Identify which cell holds the provided text, then report its [x, y] central coordinate. 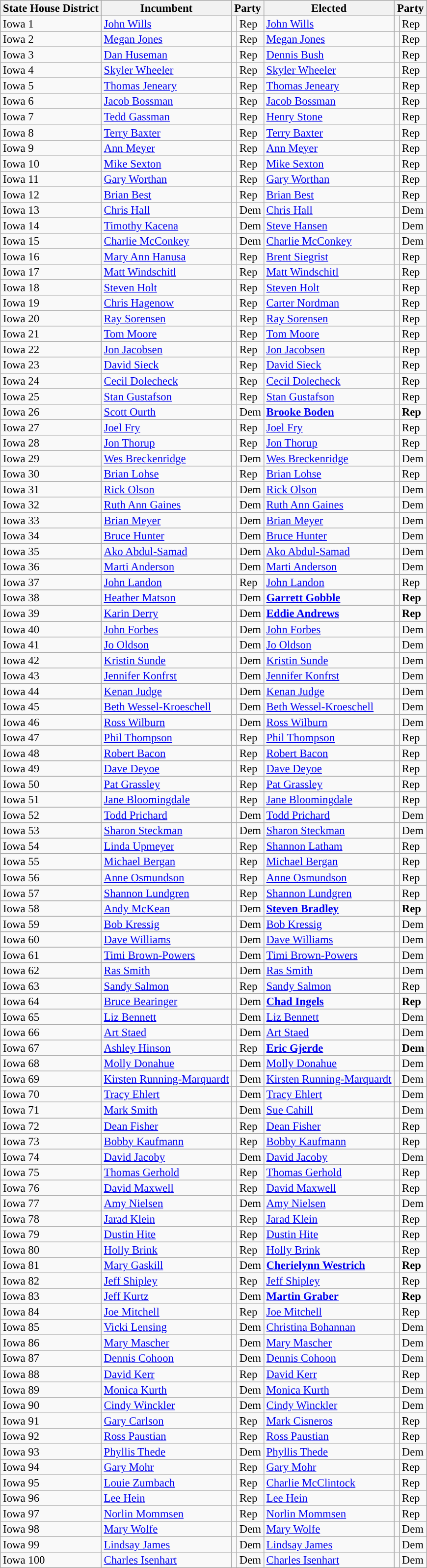
Iowa 62 [51, 971]
Iowa 47 [51, 738]
Iowa 27 [51, 427]
Iowa 42 [51, 660]
Iowa 67 [51, 1048]
Iowa 20 [51, 319]
Iowa 70 [51, 1094]
Iowa 35 [51, 552]
Iowa 95 [51, 1483]
Iowa 61 [51, 955]
Steven Bradley [329, 908]
Iowa 25 [51, 396]
Iowa 79 [51, 1234]
Iowa 33 [51, 521]
Iowa 69 [51, 1079]
Charlie McClintock [329, 1483]
Dan Huseman [166, 55]
Bruce Bearinger [166, 1002]
Iowa 7 [51, 117]
Iowa 10 [51, 164]
Karin Derry [166, 614]
Steve Hansen [329, 225]
Iowa 44 [51, 691]
Iowa 75 [51, 1172]
Iowa 40 [51, 629]
Iowa 4 [51, 70]
Iowa 14 [51, 225]
Iowa 1 [51, 24]
Iowa 71 [51, 1110]
Iowa 90 [51, 1405]
Iowa 57 [51, 893]
Iowa 56 [51, 877]
Iowa 34 [51, 536]
Iowa 82 [51, 1281]
Iowa 85 [51, 1327]
Iowa 31 [51, 489]
Iowa 16 [51, 256]
Iowa 98 [51, 1529]
Iowa 83 [51, 1296]
Iowa 54 [51, 846]
Iowa 97 [51, 1514]
Iowa 21 [51, 334]
Heather Matson [166, 598]
Incumbent [166, 8]
Henry Stone [329, 117]
Ashley Hinson [166, 1048]
Iowa 72 [51, 1126]
Brooke Boden [329, 412]
Iowa 26 [51, 412]
Iowa 32 [51, 505]
Tedd Gassman [166, 117]
Iowa 84 [51, 1312]
Iowa 74 [51, 1157]
Iowa 86 [51, 1343]
Iowa 96 [51, 1498]
Iowa 30 [51, 474]
Iowa 81 [51, 1265]
Iowa 17 [51, 272]
Iowa 78 [51, 1219]
Iowa 37 [51, 583]
Chad Ingels [329, 1002]
Iowa 28 [51, 443]
Eddie Andrews [329, 614]
Mark Smith [166, 1110]
Iowa 13 [51, 210]
Christina Bohannan [329, 1327]
Iowa 12 [51, 195]
Iowa 58 [51, 908]
Iowa 76 [51, 1188]
Iowa 52 [51, 815]
Iowa 63 [51, 986]
Dennis Bush [329, 55]
Mark Cisneros [329, 1421]
Iowa 49 [51, 769]
Jeff Kurtz [166, 1296]
Timothy Kacena [166, 225]
Iowa 23 [51, 365]
Iowa 91 [51, 1421]
Iowa 80 [51, 1250]
Vicki Lensing [166, 1327]
Iowa 9 [51, 148]
Iowa 64 [51, 1002]
Iowa 18 [51, 288]
Iowa 45 [51, 707]
Iowa 88 [51, 1374]
Iowa 29 [51, 458]
Iowa 8 [51, 133]
Elected [329, 8]
State House District [51, 8]
Iowa 93 [51, 1452]
Iowa 53 [51, 831]
Iowa 65 [51, 1017]
Iowa 48 [51, 753]
Andy McKean [166, 908]
Shannon Latham [329, 846]
Iowa 46 [51, 722]
Gary Carlson [166, 1421]
Iowa 38 [51, 598]
Mary Ann Hanusa [166, 256]
Chris Hagenow [166, 303]
Iowa 2 [51, 39]
Louie Zumbach [166, 1483]
Iowa 100 [51, 1560]
Brent Siegrist [329, 256]
Iowa 24 [51, 381]
Iowa 5 [51, 86]
Iowa 87 [51, 1359]
Carter Nordman [329, 303]
Iowa 41 [51, 644]
Iowa 99 [51, 1545]
Iowa 55 [51, 862]
Sue Cahill [329, 1110]
Martin Graber [329, 1296]
Iowa 94 [51, 1467]
Linda Upmeyer [166, 846]
Iowa 89 [51, 1390]
Iowa 68 [51, 1064]
Scott Ourth [166, 412]
Iowa 51 [51, 800]
Eric Gjerde [329, 1048]
Iowa 11 [51, 179]
Iowa 3 [51, 55]
Iowa 92 [51, 1436]
Iowa 43 [51, 675]
Iowa 77 [51, 1204]
Garrett Gobble [329, 598]
Iowa 59 [51, 924]
Iowa 66 [51, 1033]
Iowa 6 [51, 101]
Cherielynn Westrich [329, 1265]
Iowa 15 [51, 241]
Iowa 19 [51, 303]
Iowa 60 [51, 940]
Iowa 73 [51, 1141]
Iowa 50 [51, 784]
Mary Gaskill [166, 1265]
Iowa 36 [51, 567]
Iowa 39 [51, 614]
Iowa 22 [51, 350]
